Capture the cell that displays the provided text and extract its (X, Y) central coordinate. 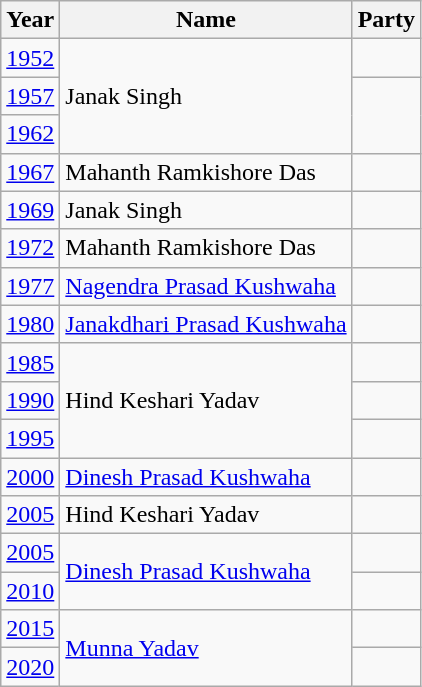
Name (206, 20)
1990 (30, 400)
2010 (30, 591)
Party (386, 20)
1952 (30, 58)
1969 (30, 210)
1995 (30, 438)
2020 (30, 667)
2000 (30, 477)
2015 (30, 629)
Year (30, 20)
1977 (30, 286)
1967 (30, 172)
1962 (30, 134)
1957 (30, 96)
1980 (30, 324)
1985 (30, 362)
Nagendra Prasad Kushwaha (206, 286)
Munna Yadav (206, 648)
Janakdhari Prasad Kushwaha (206, 324)
1972 (30, 248)
